Provide the [X, Y] coordinate of the cell's center where the given text is located.  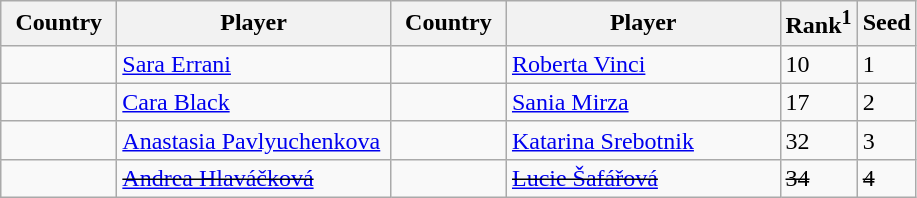
3 [886, 140]
Katarina Srebotnik [643, 140]
Cara Black [254, 102]
34 [818, 178]
Sania Mirza [643, 102]
Roberta Vinci [643, 64]
Seed [886, 24]
Sara Errani [254, 64]
10 [818, 64]
4 [886, 178]
32 [818, 140]
17 [818, 102]
Andrea Hlaváčková [254, 178]
1 [886, 64]
Anastasia Pavlyuchenkova [254, 140]
Lucie Šafářová [643, 178]
Rank1 [818, 24]
2 [886, 102]
